Search for the cell housing the specified text and yield its (x, y) center coordinate. 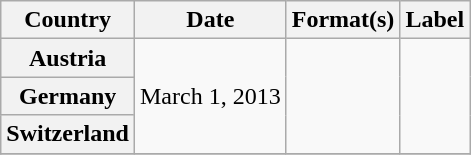
Date (210, 20)
Austria (68, 58)
March 1, 2013 (210, 96)
Germany (68, 96)
Label (435, 20)
Switzerland (68, 134)
Country (68, 20)
Format(s) (343, 20)
